Identify which cell holds the provided text, then report its (X, Y) central coordinate. 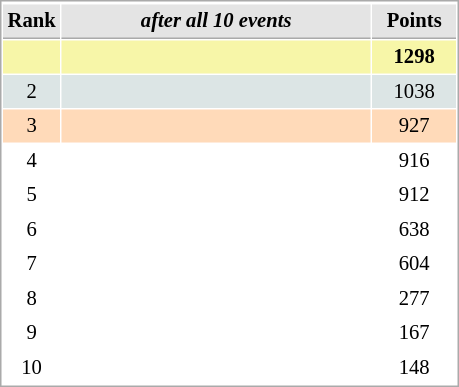
638 (414, 230)
604 (414, 264)
3 (32, 126)
912 (414, 194)
10 (32, 368)
4 (32, 160)
Points (414, 21)
Rank (32, 21)
1038 (414, 92)
1298 (414, 56)
7 (32, 264)
9 (32, 332)
277 (414, 298)
927 (414, 126)
5 (32, 194)
6 (32, 230)
148 (414, 368)
916 (414, 160)
167 (414, 332)
after all 10 events (216, 21)
8 (32, 298)
2 (32, 92)
